Search for the cell housing the specified text and yield its [x, y] center coordinate. 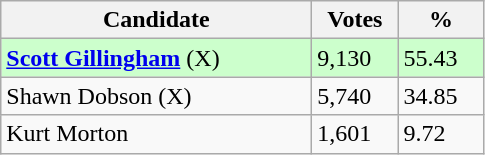
Candidate [156, 20]
9,130 [355, 58]
Votes [355, 20]
1,601 [355, 134]
55.43 [441, 58]
Scott Gillingham (X) [156, 58]
5,740 [355, 96]
% [441, 20]
Shawn Dobson (X) [156, 96]
34.85 [441, 96]
9.72 [441, 134]
Kurt Morton [156, 134]
